Return the (X, Y) coordinate for the center point of the cell that contains the specified text.  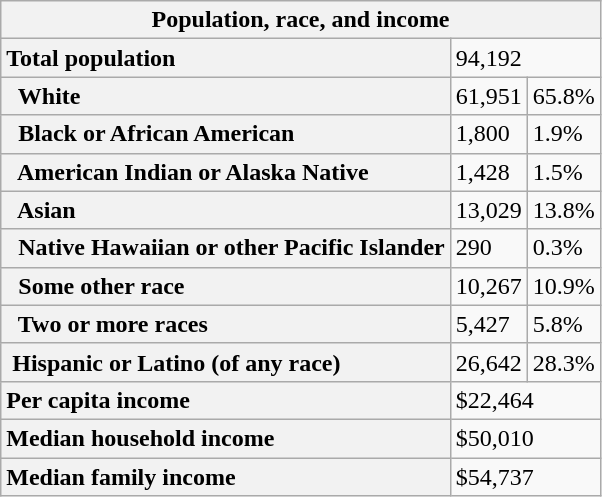
13,029 (488, 210)
Two or more races (226, 324)
Median family income (226, 477)
1,428 (488, 172)
Median household income (226, 438)
0.3% (564, 248)
65.8% (564, 96)
$54,737 (525, 477)
Population, race, and income (301, 20)
1.9% (564, 134)
Asian (226, 210)
Some other race (226, 286)
290 (488, 248)
$50,010 (525, 438)
Per capita income (226, 400)
94,192 (525, 58)
5.8% (564, 324)
26,642 (488, 362)
Black or African American (226, 134)
10.9% (564, 286)
American Indian or Alaska Native (226, 172)
13.8% (564, 210)
Native Hawaiian or other Pacific Islander (226, 248)
1,800 (488, 134)
White (226, 96)
61,951 (488, 96)
$22,464 (525, 400)
Total population (226, 58)
10,267 (488, 286)
28.3% (564, 362)
5,427 (488, 324)
1.5% (564, 172)
Hispanic or Latino (of any race) (226, 362)
